Extract the [X, Y] coordinate from the center of the cell holding the provided text.  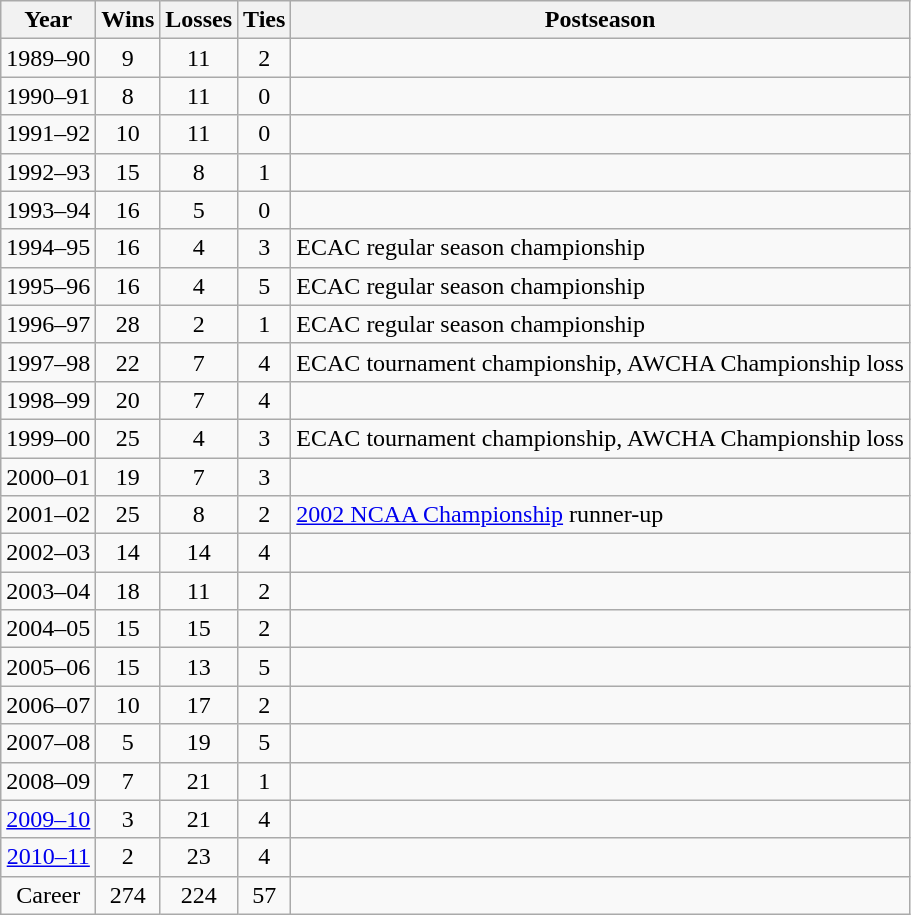
23 [199, 857]
274 [128, 895]
Career [48, 895]
224 [199, 895]
2003–04 [48, 591]
1996–97 [48, 324]
1990–91 [48, 96]
Postseason [600, 20]
1992–93 [48, 172]
1991–92 [48, 134]
2000–01 [48, 477]
1997–98 [48, 362]
22 [128, 362]
2006–07 [48, 705]
2002–03 [48, 553]
1999–00 [48, 438]
2005–06 [48, 667]
2001–02 [48, 515]
9 [128, 58]
2004–05 [48, 629]
1994–95 [48, 248]
2002 NCAA Championship runner-up [600, 515]
2007–08 [48, 743]
17 [199, 705]
1993–94 [48, 210]
Wins [128, 20]
Year [48, 20]
2009–10 [48, 819]
Ties [264, 20]
20 [128, 400]
1989–90 [48, 58]
2010–11 [48, 857]
18 [128, 591]
28 [128, 324]
13 [199, 667]
1995–96 [48, 286]
2008–09 [48, 781]
1998–99 [48, 400]
57 [264, 895]
Losses [199, 20]
